Provide the (x, y) coordinate of the cell's center where the given text is located.  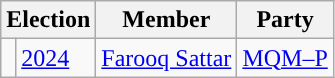
2024 (56, 58)
Farooq Sattar (166, 58)
MQM–P (285, 58)
Party (285, 20)
Member (166, 20)
Election (48, 20)
